Output the [X, Y] coordinate of the center of the cell containing the given text.  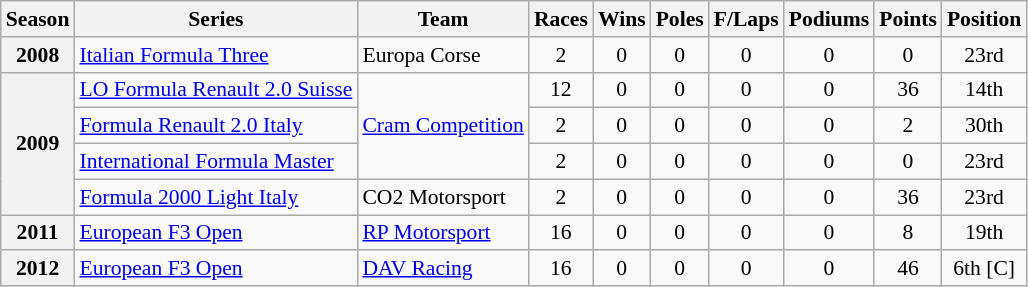
19th [984, 233]
Cram Competition [442, 126]
LO Formula Renault 2.0 Suisse [216, 90]
Team [442, 19]
Podiums [830, 19]
RP Motorsport [442, 233]
Points [908, 19]
8 [908, 233]
Races [561, 19]
CO2 Motorsport [442, 197]
Formula Renault 2.0 Italy [216, 126]
2008 [38, 55]
Poles [680, 19]
6th [C] [984, 269]
Italian Formula Three [216, 55]
F/Laps [746, 19]
Europa Corse [442, 55]
DAV Racing [442, 269]
Formula 2000 Light Italy [216, 197]
Wins [622, 19]
International Formula Master [216, 162]
2012 [38, 269]
2009 [38, 143]
2011 [38, 233]
Series [216, 19]
12 [561, 90]
30th [984, 126]
46 [908, 269]
Position [984, 19]
14th [984, 90]
Season [38, 19]
